Scan for the cell matching the given text and deliver its [X, Y] coordinate at center. 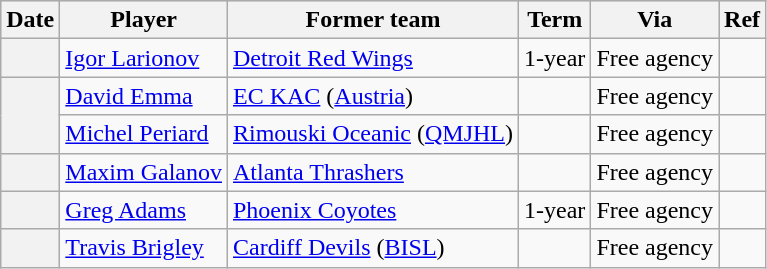
Ref [742, 20]
Atlanta Thrashers [372, 172]
Maxim Galanov [144, 172]
David Emma [144, 96]
Travis Brigley [144, 248]
Term [555, 20]
Cardiff Devils (BISL) [372, 248]
Igor Larionov [144, 58]
Michel Periard [144, 134]
EC KAC (Austria) [372, 96]
Rimouski Oceanic (QMJHL) [372, 134]
Detroit Red Wings [372, 58]
Former team [372, 20]
Player [144, 20]
Greg Adams [144, 210]
Phoenix Coyotes [372, 210]
Date [30, 20]
Via [655, 20]
